Detect which cell encompasses the target text, then output its (x, y) center coordinate. 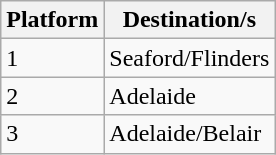
Adelaide/Belair (190, 134)
3 (52, 134)
Adelaide (190, 96)
Platform (52, 20)
2 (52, 96)
1 (52, 58)
Destination/s (190, 20)
Seaford/Flinders (190, 58)
